Search for the cell housing the specified text and yield its [X, Y] center coordinate. 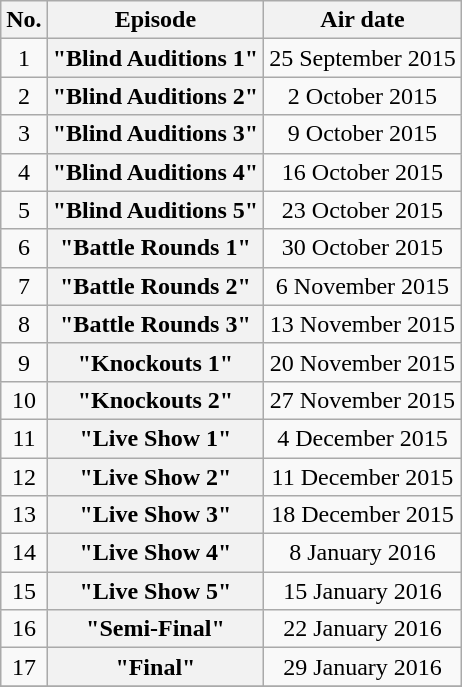
13 [24, 515]
5 [24, 210]
"Semi-Final" [155, 629]
"Live Show 3" [155, 515]
"Live Show 1" [155, 438]
4 December 2015 [363, 438]
"Blind Auditions 2" [155, 96]
16 October 2015 [363, 172]
8 January 2016 [363, 553]
22 January 2016 [363, 629]
"Live Show 4" [155, 553]
1 [24, 58]
"Blind Auditions 4" [155, 172]
No. [24, 20]
"Knockouts 1" [155, 362]
"Battle Rounds 1" [155, 248]
"Knockouts 2" [155, 400]
15 [24, 591]
"Live Show 5" [155, 591]
11 [24, 438]
27 November 2015 [363, 400]
11 December 2015 [363, 477]
"Blind Auditions 3" [155, 134]
Air date [363, 20]
"Battle Rounds 3" [155, 324]
16 [24, 629]
8 [24, 324]
"Battle Rounds 2" [155, 286]
20 November 2015 [363, 362]
13 November 2015 [363, 324]
23 October 2015 [363, 210]
"Blind Auditions 1" [155, 58]
9 October 2015 [363, 134]
30 October 2015 [363, 248]
6 November 2015 [363, 286]
6 [24, 248]
14 [24, 553]
15 January 2016 [363, 591]
3 [24, 134]
9 [24, 362]
"Live Show 2" [155, 477]
17 [24, 667]
10 [24, 400]
29 January 2016 [363, 667]
"Blind Auditions 5" [155, 210]
18 December 2015 [363, 515]
Episode [155, 20]
4 [24, 172]
7 [24, 286]
25 September 2015 [363, 58]
12 [24, 477]
2 [24, 96]
"Final" [155, 667]
2 October 2015 [363, 96]
